Output the (x, y) coordinate of the center of the cell containing the given text.  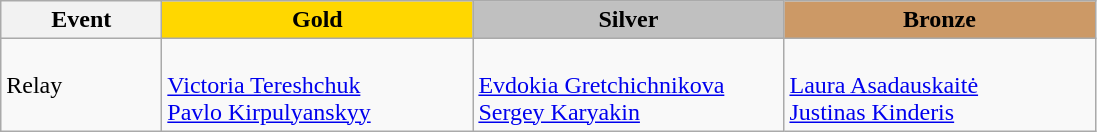
Bronze (940, 20)
Laura AsadauskaitėJustinas Kinderis (940, 85)
Event (82, 20)
Silver (628, 20)
Victoria TereshchukPavlo Kirpulyanskyy (318, 85)
Relay (82, 85)
Gold (318, 20)
Evdokia GretchichnikovaSergey Karyakin (628, 85)
